Find where the given text appears and provide that cell's center as (x, y) coordinate. 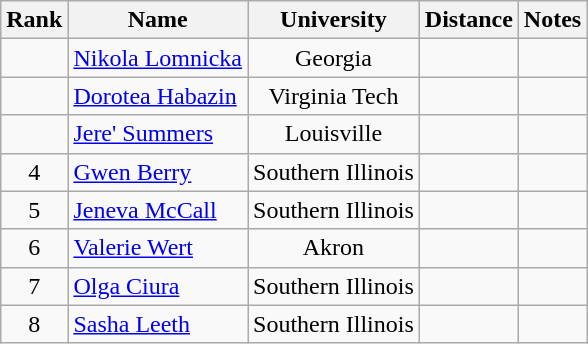
Gwen Berry (158, 172)
Akron (334, 248)
5 (34, 210)
7 (34, 286)
Notes (552, 20)
Virginia Tech (334, 96)
Georgia (334, 58)
Sasha Leeth (158, 324)
4 (34, 172)
Louisville (334, 134)
University (334, 20)
8 (34, 324)
Jeneva McCall (158, 210)
Rank (34, 20)
Distance (468, 20)
Name (158, 20)
Jere' Summers (158, 134)
Olga Ciura (158, 286)
6 (34, 248)
Nikola Lomnicka (158, 58)
Dorotea Habazin (158, 96)
Valerie Wert (158, 248)
